Locate the cell with the specified text and output its (x, y) center coordinate. 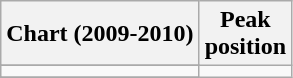
Peak position (245, 34)
Chart (2009-2010) (100, 34)
